Find where the given text appears and provide that cell's center as (X, Y) coordinate. 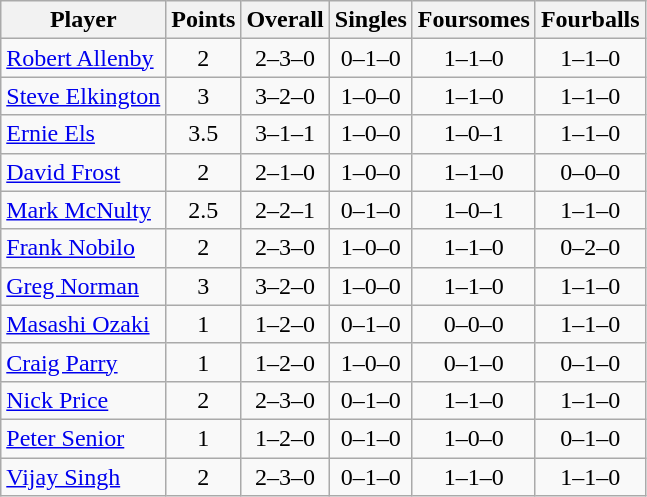
Vijay Singh (84, 477)
Singles (370, 20)
2–2–1 (285, 210)
2–1–0 (285, 172)
Foursomes (474, 20)
David Frost (84, 172)
3.5 (204, 134)
Ernie Els (84, 134)
Craig Parry (84, 362)
Frank Nobilo (84, 248)
0–2–0 (590, 248)
Fourballs (590, 20)
Greg Norman (84, 286)
Masashi Ozaki (84, 324)
Peter Senior (84, 438)
3–1–1 (285, 134)
Mark McNulty (84, 210)
2.5 (204, 210)
Player (84, 20)
Steve Elkington (84, 96)
Nick Price (84, 400)
Points (204, 20)
Overall (285, 20)
Robert Allenby (84, 58)
